Locate the cell with the specified text and output its (X, Y) center coordinate. 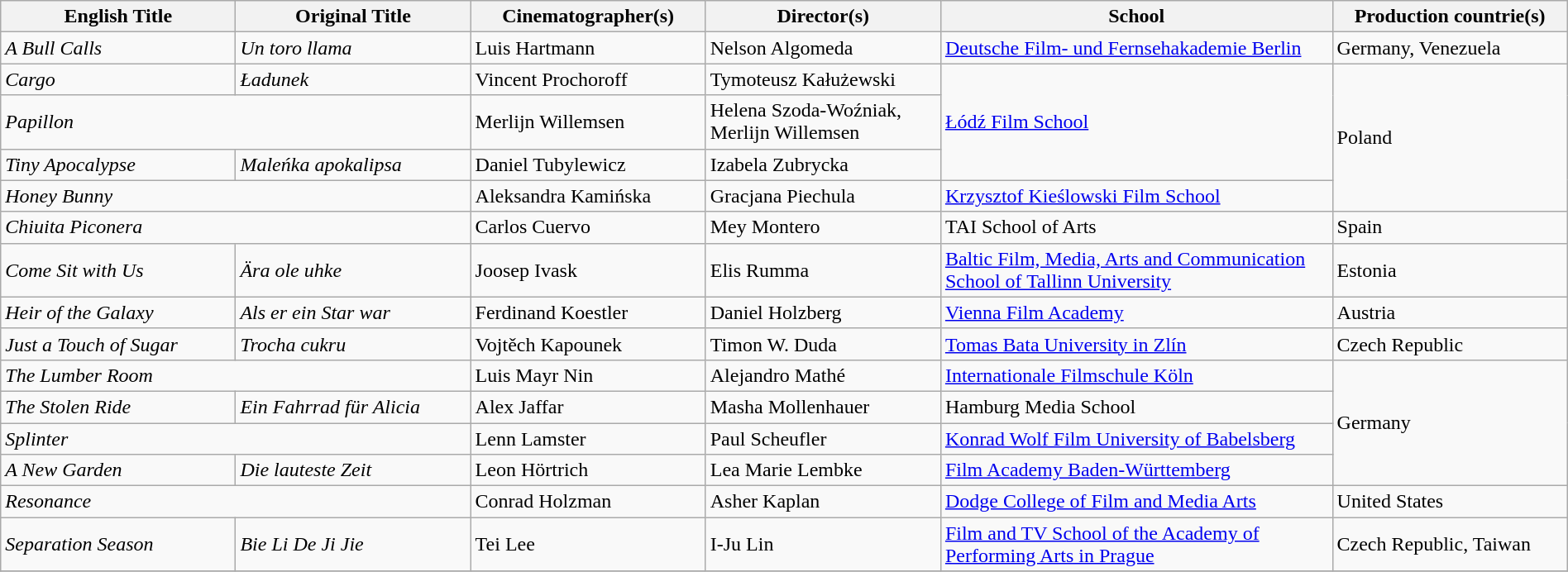
Łódź Film School (1136, 122)
Joosep Ivask (588, 269)
Als er ein Star war (353, 312)
Film Academy Baden-Württemberg (1136, 470)
Izabela Zubrycka (823, 164)
Tymoteusz Kałużewski (823, 79)
Mey Montero (823, 227)
Heir of the Galaxy (118, 312)
Luis Hartmann (588, 48)
Luis Mayr Nin (588, 375)
Germany, Venezuela (1450, 48)
Gracjana Piechula (823, 196)
School (1136, 17)
Baltic Film, Media, Arts and Communication School of Tallinn University (1136, 269)
Austria (1450, 312)
Ein Fahrrad für Alicia (353, 407)
Ładunek (353, 79)
English Title (118, 17)
A New Garden (118, 470)
Alex Jaffar (588, 407)
Daniel Holzberg (823, 312)
Aleksandra Kamińska (588, 196)
Cinematographer(s) (588, 17)
Just a Touch of Sugar (118, 344)
Daniel Tubylewicz (588, 164)
Tomas Bata University in Zlín (1136, 344)
Come Sit with Us (118, 269)
Production countrie(s) (1450, 17)
Un toro llama (353, 48)
Trocha cukru (353, 344)
Leon Hörtrich (588, 470)
Estonia (1450, 269)
TAI School of Arts (1136, 227)
Konrad Wolf Film University of Babelsberg (1136, 439)
Hamburg Media School (1136, 407)
Nelson Algomeda (823, 48)
Masha Mollenhauer (823, 407)
Original Title (353, 17)
Deutsche Film- und Fernsehakademie Berlin (1136, 48)
Honey Bunny (236, 196)
Conrad Holzman (588, 502)
Czech Republic, Taiwan (1450, 544)
The Stolen Ride (118, 407)
Spain (1450, 227)
Carlos Cuervo (588, 227)
Ferdinand Koestler (588, 312)
A Bull Calls (118, 48)
Die lauteste Zeit (353, 470)
Internationale Filmschule Köln (1136, 375)
Merlijn Willemsen (588, 122)
Alejandro Mathé (823, 375)
I-Ju Lin (823, 544)
Chiuita Piconera (236, 227)
United States (1450, 502)
Film and TV School of the Academy of Performing Arts in Prague (1136, 544)
Ära ole uhke (353, 269)
Bie Li De Ji Jie (353, 544)
Poland (1450, 137)
Resonance (236, 502)
Maleńka apokalipsa (353, 164)
Asher Kaplan (823, 502)
Tei Lee (588, 544)
Germany (1450, 422)
Tiny Apocalypse (118, 164)
Czech Republic (1450, 344)
Dodge College of Film and Media Arts (1136, 502)
Vincent Prochoroff (588, 79)
Krzysztof Kieślowski Film School (1136, 196)
Paul Scheufler (823, 439)
Lenn Lamster (588, 439)
Lea Marie Lembke (823, 470)
Helena Szoda-Woźniak, Merlijn Willemsen (823, 122)
Papillon (236, 122)
Splinter (236, 439)
Separation Season (118, 544)
Timon W. Duda (823, 344)
Vojtěch Kapounek (588, 344)
Vienna Film Academy (1136, 312)
Cargo (118, 79)
The Lumber Room (236, 375)
Elis Rumma (823, 269)
Director(s) (823, 17)
